Detect which cell encompasses the target text, then output its (x, y) center coordinate. 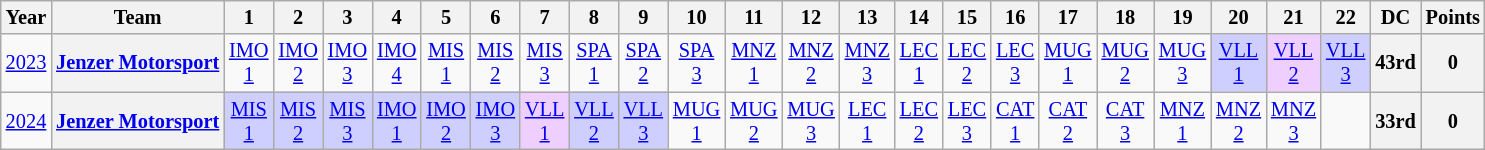
8 (594, 17)
Year (26, 17)
CAT1 (1015, 121)
10 (696, 17)
11 (754, 17)
CAT3 (1124, 121)
CAT2 (1068, 121)
21 (1294, 17)
DC (1395, 17)
2023 (26, 63)
2 (298, 17)
20 (1238, 17)
6 (496, 17)
18 (1124, 17)
22 (1346, 17)
4 (396, 17)
16 (1015, 17)
SPA3 (696, 63)
7 (544, 17)
5 (446, 17)
17 (1068, 17)
Team (138, 17)
15 (967, 17)
19 (1182, 17)
13 (868, 17)
1 (248, 17)
2024 (26, 121)
33rd (1395, 121)
SPA1 (594, 63)
12 (810, 17)
14 (919, 17)
43rd (1395, 63)
Points (1453, 17)
IMO4 (396, 63)
SPA2 (644, 63)
9 (644, 17)
3 (348, 17)
